Identify which cell holds the provided text, then report its (X, Y) central coordinate. 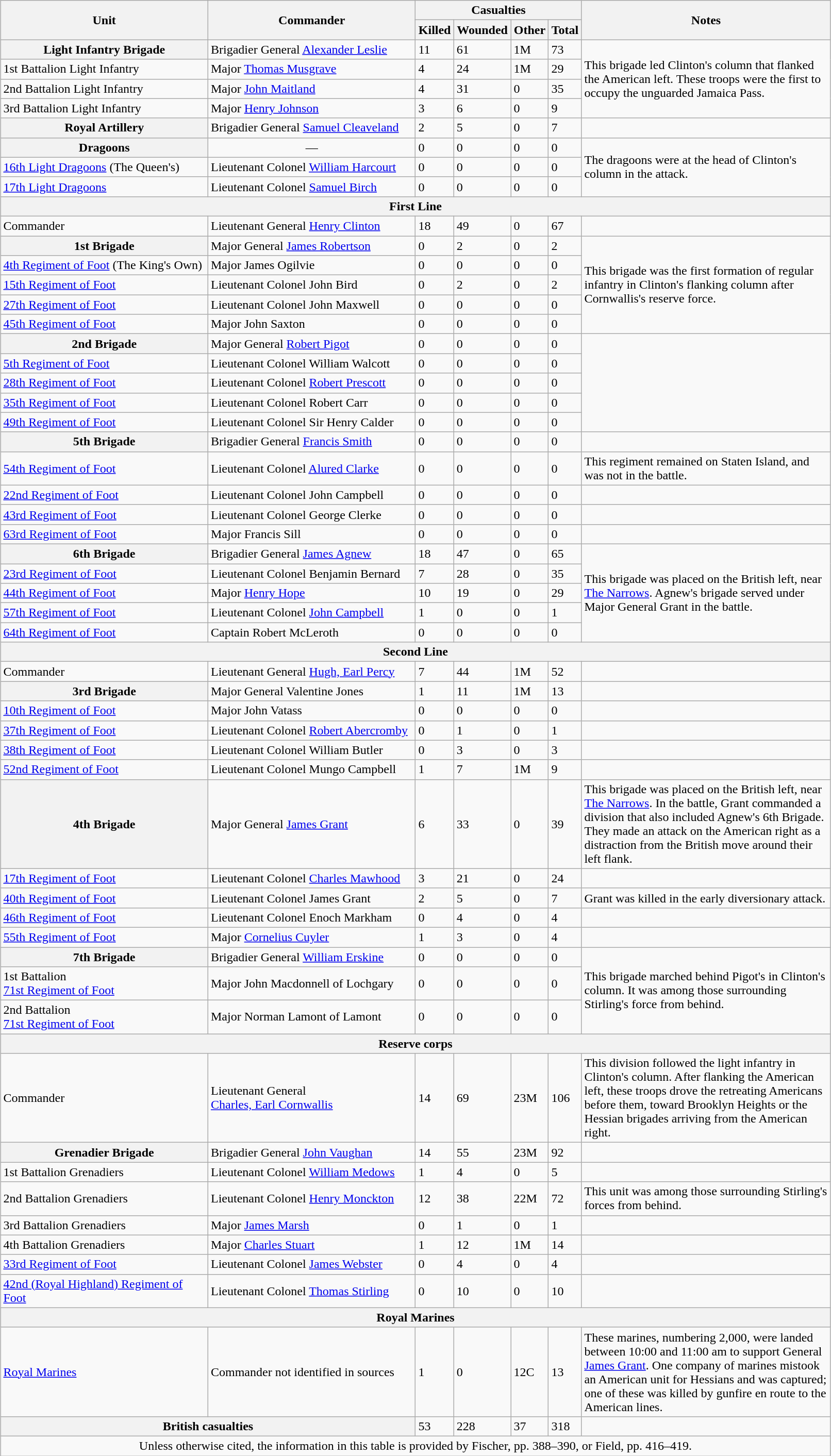
Lieutenant Colonel Robert Prescott (311, 383)
4th Brigade (104, 824)
45th Regiment of Foot (104, 324)
44th Regiment of Foot (104, 593)
Lieutenant Colonel William Harcourt (311, 167)
12C (530, 1372)
2nd Battalion Grenadiers (104, 1199)
Major Cornelius Cuyler (311, 937)
Major Norman Lamont of Lamont (311, 1017)
1st Brigade (104, 246)
Unit (104, 20)
3rd Brigade (104, 691)
Lieutenant General Hugh, Earl Percy (311, 672)
This brigade marched behind Pigot's in Clinton's column. It was among those surrounding Stirling's force from behind. (706, 991)
Major General James Robertson (311, 246)
5th Brigade (104, 442)
2nd Brigade (104, 344)
92 (565, 1152)
52 (565, 672)
Commander not identified in sources (311, 1372)
Lieutenant Colonel Alured Clarke (311, 468)
Lieutenant Colonel Enoch Markham (311, 917)
73 (565, 49)
49 (483, 226)
69 (483, 1098)
106 (565, 1098)
49th Regiment of Foot (104, 422)
Light Infantry Brigade (104, 49)
Lieutenant Colonel William Walcott (311, 363)
61 (483, 49)
Lieutenant Colonel Robert Abercromby (311, 730)
Lieutenant Colonel George Clerke (311, 514)
Royal Artillery (104, 128)
Casualties (498, 10)
17th Light Dragoons (104, 187)
Lieutenant Colonel Thomas Stirling (311, 1291)
Major Henry Johnson (311, 108)
Major General Robert Pigot (311, 344)
3rd Battalion Grenadiers (104, 1225)
7th Brigade (104, 957)
31 (483, 89)
Brigadier General William Erskine (311, 957)
37 (530, 1426)
Total (565, 30)
Lieutenant Colonel John Bird (311, 285)
28th Regiment of Foot (104, 383)
Major Francis Sill (311, 534)
Killed (435, 30)
3rd Battalion Light Infantry (104, 108)
4th Regiment of Foot (The King's Own) (104, 265)
Lieutenant General Charles, Earl Cornwallis (311, 1098)
38 (483, 1199)
63rd Regiment of Foot (104, 534)
10th Regiment of Foot (104, 711)
44 (483, 672)
65 (565, 554)
1st Battalion71st Regiment of Foot (104, 983)
40th Regiment of Foot (104, 898)
22M (530, 1199)
22nd Regiment of Foot (104, 495)
1st Battalion Grenadiers (104, 1172)
Lieutenant Colonel James Grant (311, 898)
2nd Battalion71st Regiment of Foot (104, 1017)
Brigadier General Francis Smith (311, 442)
Grant was killed in the early diversionary attack. (706, 898)
Lieutenant Colonel William Butler (311, 750)
16th Light Dragoons (The Queen's) (104, 167)
228 (483, 1426)
5th Regiment of Foot (104, 363)
Brigadier General John Vaughan (311, 1152)
47 (483, 554)
55 (483, 1152)
Second Line (415, 652)
Major James Marsh (311, 1225)
Lieutenant Colonel Benjamin Bernard (311, 574)
Major John Saxton (311, 324)
67 (565, 226)
Grenadier Brigade (104, 1152)
46th Regiment of Foot (104, 917)
55th Regiment of Foot (104, 937)
4th Battalion Grenadiers (104, 1245)
This brigade was the first formation of regular infantry in Clinton's flanking column after Cornwallis's reserve force. (706, 285)
Lieutenant Colonel Henry Monckton (311, 1199)
27th Regiment of Foot (104, 305)
37th Regiment of Foot (104, 730)
19 (483, 593)
Lieutenant Colonel Mungo Campbell (311, 769)
Major Charles Stuart (311, 1245)
Lieutenant Colonel William Medows (311, 1172)
Lieutenant Colonel Sir Henry Calder (311, 422)
British casualties (208, 1426)
2nd Battalion Light Infantry (104, 89)
Major General Valentine Jones (311, 691)
38th Regiment of Foot (104, 750)
Major James Ogilvie (311, 265)
43rd Regiment of Foot (104, 514)
Unless otherwise cited, the information in this table is provided by Fischer, pp. 388–390, or Field, pp. 416–419. (415, 1446)
Lieutenant Colonel Samuel Birch (311, 187)
Captain Robert McLeroth (311, 632)
Lieutenant General Henry Clinton (311, 226)
Brigadier General James Agnew (311, 554)
Reserve corps (415, 1044)
53 (435, 1426)
39 (565, 824)
This regiment remained on Staten Island, and was not in the battle. (706, 468)
54th Regiment of Foot (104, 468)
Lieutenant Colonel James Webster (311, 1264)
Brigadier General Samuel Cleaveland (311, 128)
Major John Vatass (311, 711)
— (311, 147)
33rd Regiment of Foot (104, 1264)
First Line (415, 206)
33 (483, 824)
42nd (Royal Highland) Regiment of Foot (104, 1291)
35th Regiment of Foot (104, 403)
Major Thomas Musgrave (311, 69)
Major General James Grant (311, 824)
23rd Regiment of Foot (104, 574)
Lieutenant Colonel Charles Mawhood (311, 878)
28 (483, 574)
6th Brigade (104, 554)
1st Battalion Light Infantry (104, 69)
Major John Maitland (311, 89)
Major Henry Hope (311, 593)
Lieutenant Colonel Robert Carr (311, 403)
Other (530, 30)
64th Regiment of Foot (104, 632)
318 (565, 1426)
This unit was among those surrounding Stirling's forces from behind. (706, 1199)
The dragoons were at the head of Clinton's column in the attack. (706, 167)
Major John Macdonnell of Lochgary (311, 983)
Brigadier General Alexander Leslie (311, 49)
This brigade was placed on the British left, near The Narrows. Agnew's brigade served under Major General Grant in the battle. (706, 593)
57th Regiment of Foot (104, 613)
52nd Regiment of Foot (104, 769)
72 (565, 1199)
Dragoons (104, 147)
Notes (706, 20)
Lieutenant Colonel John Maxwell (311, 305)
17th Regiment of Foot (104, 878)
This brigade led Clinton's column that flanked the American left. These troops were the first to occupy the unguarded Jamaica Pass. (706, 79)
21 (483, 878)
Wounded (483, 30)
15th Regiment of Foot (104, 285)
